Scan for the cell matching the given text and deliver its [x, y] coordinate at center. 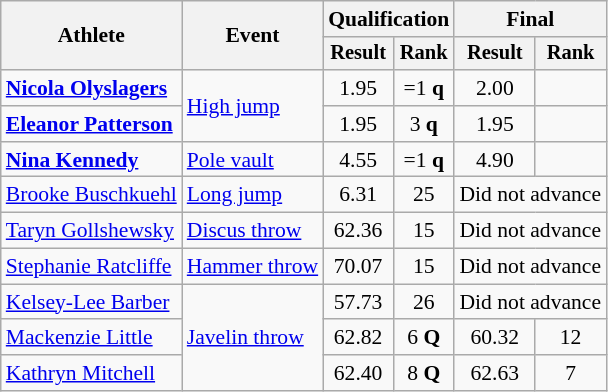
Qualification [388, 19]
Nina Kennedy [92, 160]
62.40 [358, 373]
4.55 [358, 160]
8 Q [424, 373]
Athlete [92, 36]
Final [530, 19]
Long jump [252, 195]
Kathryn Mitchell [92, 373]
Stephanie Ratcliffe [92, 267]
Nicola Olyslagers [92, 88]
62.82 [358, 338]
2.00 [494, 88]
6.31 [358, 195]
70.07 [358, 267]
Eleanor Patterson [92, 124]
62.36 [358, 231]
26 [424, 302]
57.73 [358, 302]
6 Q [424, 338]
Discus throw [252, 231]
Pole vault [252, 160]
7 [570, 373]
Taryn Gollshewsky [92, 231]
60.32 [494, 338]
62.63 [494, 373]
3 q [424, 124]
Mackenzie Little [92, 338]
Kelsey-Lee Barber [92, 302]
Event [252, 36]
Hammer throw [252, 267]
Brooke Buschkuehl [92, 195]
High jump [252, 106]
4.90 [494, 160]
Javelin throw [252, 338]
12 [570, 338]
25 [424, 195]
